Identify which cell holds the provided text, then report its (x, y) central coordinate. 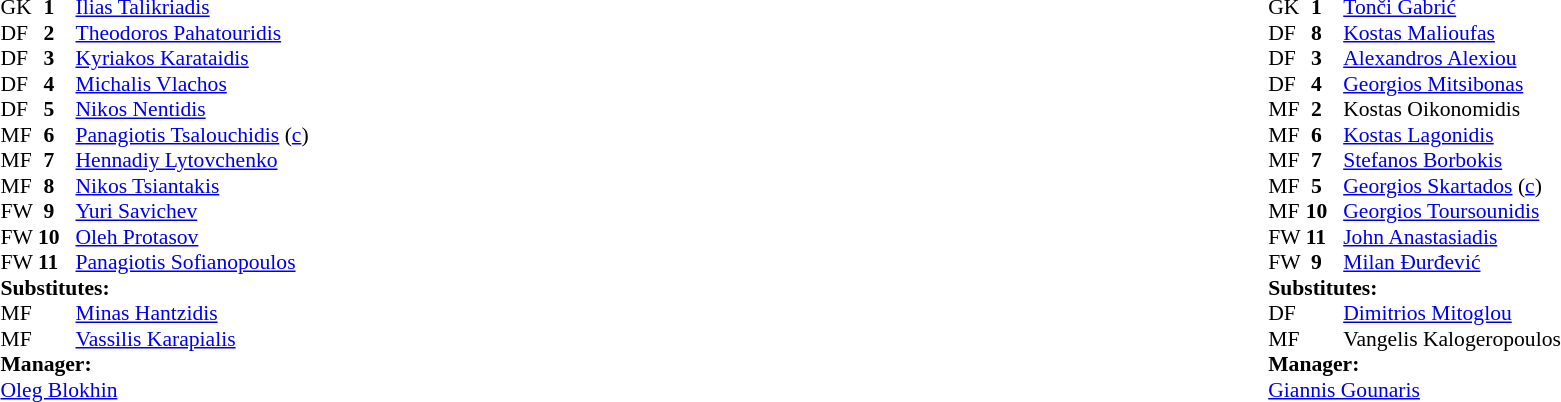
Kostas Oikonomidis (1452, 109)
Panagiotis Tsalouchidis (c) (192, 135)
Georgios Toursounidis (1452, 211)
Vangelis Kalogeropoulos (1452, 339)
Alexandros Alexiou (1452, 59)
Hennadiy Lytovchenko (192, 161)
Dimitrios Mitoglou (1452, 313)
Nikos Nentidis (192, 109)
Georgios Mitsibonas (1452, 84)
Kyriakos Karataidis (192, 59)
Kostas Lagonidis (1452, 135)
Vassilis Karapialis (192, 339)
Michalis Vlachos (192, 84)
Milan Đurđević (1452, 263)
Stefanos Borbokis (1452, 161)
Oleh Protasov (192, 237)
Panagiotis Sofianopoulos (192, 263)
Minas Hantzidis (192, 313)
Kostas Malioufas (1452, 33)
Theodoros Pahatouridis (192, 33)
Georgios Skartados (c) (1452, 186)
Nikos Tsiantakis (192, 186)
John Anastasiadis (1452, 237)
Yuri Savichev (192, 211)
